Find where the given text appears and provide that cell's center as [x, y] coordinate. 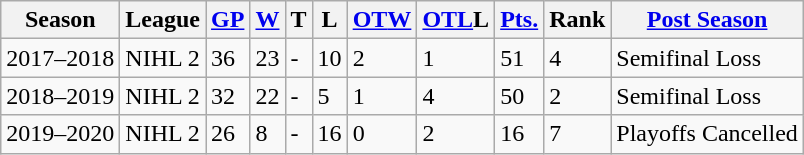
50 [520, 96]
8 [268, 134]
Season [60, 20]
T [298, 20]
51 [520, 58]
26 [228, 134]
23 [268, 58]
7 [578, 134]
W [268, 20]
22 [268, 96]
Pts. [520, 20]
League [163, 20]
10 [330, 58]
Playoffs Cancelled [708, 134]
OTW [382, 20]
OTLL [456, 20]
32 [228, 96]
5 [330, 96]
2019–2020 [60, 134]
L [330, 20]
0 [382, 134]
Rank [578, 20]
2018–2019 [60, 96]
Post Season [708, 20]
36 [228, 58]
GP [228, 20]
2017–2018 [60, 58]
